Locate the cell with the specified text and output its [x, y] center coordinate. 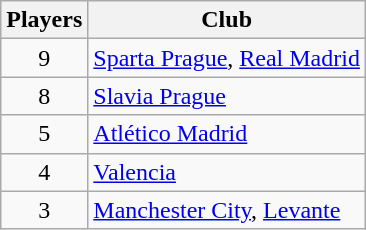
5 [44, 134]
Club [227, 20]
9 [44, 58]
4 [44, 172]
Valencia [227, 172]
Slavia Prague [227, 96]
Sparta Prague, Real Madrid [227, 58]
Players [44, 20]
Atlético Madrid [227, 134]
Manchester City, Levante [227, 210]
3 [44, 210]
8 [44, 96]
